Extract the [X, Y] coordinate from the center of the cell holding the provided text.  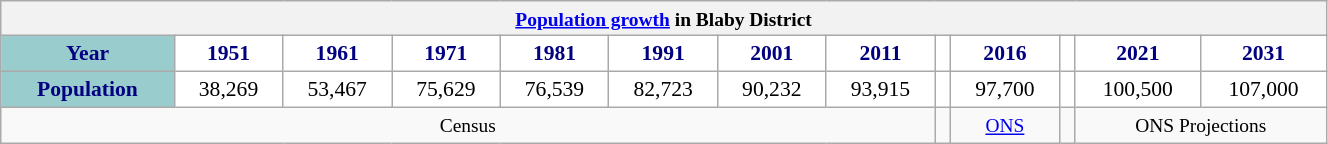
97,700 [1006, 90]
2016 [1006, 54]
76,539 [554, 90]
Census [468, 126]
Year [88, 54]
100,500 [1138, 90]
90,232 [772, 90]
1981 [554, 54]
2001 [772, 54]
2031 [1264, 54]
53,467 [338, 90]
Population growth in Blaby District [664, 18]
ONS [1006, 126]
2021 [1138, 54]
1951 [228, 54]
Population [88, 90]
2011 [880, 54]
75,629 [446, 90]
82,723 [664, 90]
ONS Projections [1200, 126]
1971 [446, 54]
1961 [338, 54]
107,000 [1264, 90]
38,269 [228, 90]
1991 [664, 54]
93,915 [880, 90]
